From the cell containing the given text, extract its center point as (X, Y) coordinate. 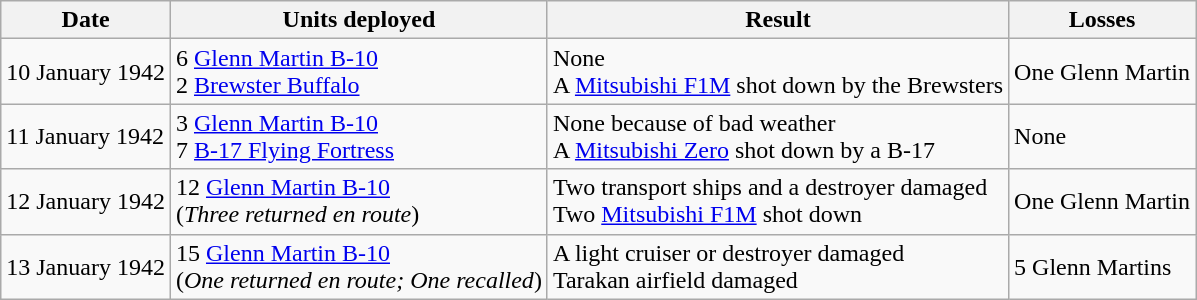
Losses (1102, 20)
None (1102, 136)
A light cruiser or destroyer damagedTarakan airfield damaged (778, 266)
NoneA Mitsubishi F1M shot down by the Brewsters (778, 72)
Units deployed (358, 20)
6 Glenn Martin B-102 Brewster Buffalo (358, 72)
Two transport ships and a destroyer damagedTwo Mitsubishi F1M shot down (778, 202)
12 January 1942 (86, 202)
12 Glenn Martin B-10(Three returned en route) (358, 202)
5 Glenn Martins (1102, 266)
11 January 1942 (86, 136)
None because of bad weatherA Mitsubishi Zero shot down by a B-17 (778, 136)
3 Glenn Martin B-107 B-17 Flying Fortress (358, 136)
15 Glenn Martin B-10(One returned en route; One recalled) (358, 266)
Date (86, 20)
13 January 1942 (86, 266)
Result (778, 20)
10 January 1942 (86, 72)
